Search for the cell housing the specified text and yield its (X, Y) center coordinate. 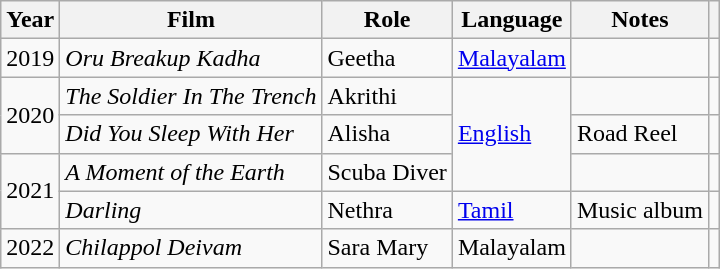
2021 (30, 191)
The Soldier In The Trench (191, 96)
Nethra (387, 210)
Road Reel (640, 134)
Music album (640, 210)
Did You Sleep With Her (191, 134)
Geetha (387, 58)
Chilappol Deivam (191, 248)
Language (512, 20)
Notes (640, 20)
Tamil (512, 210)
Role (387, 20)
Darling (191, 210)
Sara Mary (387, 248)
2020 (30, 115)
2019 (30, 58)
Alisha (387, 134)
Year (30, 20)
English (512, 134)
A Moment of the Earth (191, 172)
Akrithi (387, 96)
Film (191, 20)
Oru Breakup Kadha (191, 58)
2022 (30, 248)
Scuba Diver (387, 172)
